From the cell containing the given text, extract its center point as (X, Y) coordinate. 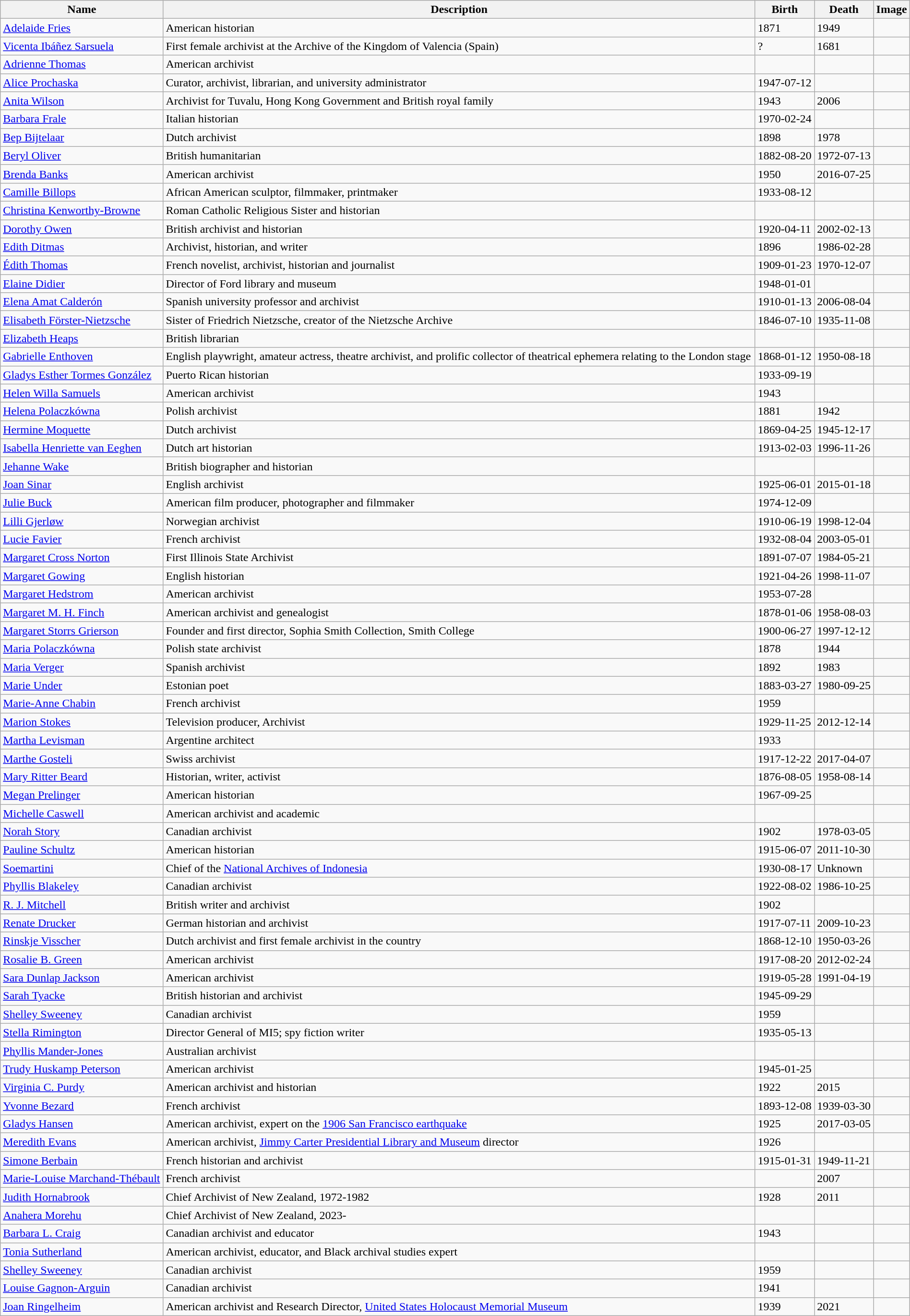
Director General of MI5; spy fiction writer (459, 1032)
American archivist, educator, and Black archival studies expert (459, 1252)
1925-06-01 (784, 484)
Television producer, Archivist (459, 722)
British librarian (459, 338)
Sarah Tyacke (82, 996)
1891-07-07 (784, 558)
Isabella Henriette van Eeghen (82, 448)
1958-08-03 (844, 612)
1970-12-07 (844, 265)
1915-01-31 (784, 1160)
Lilli Gjerløw (82, 521)
2017-03-05 (844, 1124)
Margaret Gowing (82, 576)
Julie Buck (82, 502)
First female archivist at the Archive of the Kingdom of Valencia (Spain) (459, 46)
Jehanne Wake (82, 466)
Phyllis Blakeley (82, 886)
Elisabeth Förster-Nietzsche (82, 320)
British biographer and historian (459, 466)
British historian and archivist (459, 996)
Adrienne Thomas (82, 64)
2015 (844, 1087)
Sara Dunlap Jackson (82, 978)
Mary Ritter Beard (82, 777)
1929-11-25 (784, 722)
Joan Ringelheim (82, 1306)
Elaine Didier (82, 284)
1980-09-25 (844, 685)
Spanish archivist (459, 667)
Name (82, 10)
1978 (844, 137)
? (784, 46)
French historian and archivist (459, 1160)
1932-08-04 (784, 539)
Founder and first director, Sophia Smith Collection, Smith College (459, 631)
British writer and archivist (459, 905)
Renate Drucker (82, 923)
Death (844, 10)
Birth (784, 10)
1846-07-10 (784, 320)
British archivist and historian (459, 229)
1868-01-12 (784, 357)
Historian, writer, activist (459, 777)
Virginia C. Purdy (82, 1087)
Michelle Caswell (82, 814)
Marie Under (82, 685)
R. J. Mitchell (82, 905)
Helena Polaczkówna (82, 411)
2002-02-13 (844, 229)
1949 (844, 28)
1881 (784, 411)
1922 (784, 1087)
Barbara L. Craig (82, 1233)
Margaret M. H. Finch (82, 612)
Polish state archivist (459, 649)
Archivist for Tuvalu, Hong Kong Government and British royal family (459, 101)
Soemartini (82, 868)
1935-05-13 (784, 1032)
2009-10-23 (844, 923)
1939-03-30 (844, 1105)
Dorothy Owen (82, 229)
Chief Archivist of New Zealand, 2023- (459, 1215)
Bep Bijtelaar (82, 137)
British humanitarian (459, 156)
Sister of Friedrich Nietzsche, creator of the Nietzsche Archive (459, 320)
Simone Berbain (82, 1160)
Judith Hornabrook (82, 1197)
Anita Wilson (82, 101)
1882-08-20 (784, 156)
Roman Catholic Religious Sister and historian (459, 210)
First Illinois State Archivist (459, 558)
Argentine architect (459, 740)
1945-01-25 (784, 1069)
Rinskje Visscher (82, 941)
English playwright, amateur actress, theatre archivist, and prolific collector of theatrical ephemera relating to the London stage (459, 357)
1898 (784, 137)
Polish archivist (459, 411)
1948-01-01 (784, 284)
Marie-Louise Marchand-Thébault (82, 1179)
2011 (844, 1197)
1917-08-20 (784, 959)
2003-05-01 (844, 539)
Megan Prelinger (82, 795)
1876-08-05 (784, 777)
1893-12-08 (784, 1105)
1900-06-27 (784, 631)
Phyllis Mander-Jones (82, 1051)
Spanish university professor and archivist (459, 302)
1986-02-28 (844, 247)
Anahera Morehu (82, 1215)
1958-08-14 (844, 777)
English historian (459, 576)
Norwegian archivist (459, 521)
1939 (784, 1306)
1978-03-05 (844, 832)
1928 (784, 1197)
Hermine Moquette (82, 430)
Christina Kenworthy-Browne (82, 210)
Édith Thomas (82, 265)
Margaret Cross Norton (82, 558)
Beryl Oliver (82, 156)
1869-04-25 (784, 430)
American archivist and Research Director, United States Holocaust Memorial Museum (459, 1306)
1947-07-12 (784, 83)
1998-11-07 (844, 576)
Trudy Huskamp Peterson (82, 1069)
Meredith Evans (82, 1142)
American archivist and academic (459, 814)
Margaret Hedstrom (82, 594)
2006 (844, 101)
Marion Stokes (82, 722)
1909-01-23 (784, 265)
1997-12-12 (844, 631)
1920-04-11 (784, 229)
1917-12-22 (784, 758)
Description (459, 10)
Alice Prochaska (82, 83)
Barbara Frale (82, 119)
Norah Story (82, 832)
Dutch art historian (459, 448)
2016-07-25 (844, 174)
2015-01-18 (844, 484)
1933-08-12 (784, 192)
Dutch archivist and first female archivist in the country (459, 941)
Camille Billops (82, 192)
1996-11-26 (844, 448)
1883-03-27 (784, 685)
Estonian poet (459, 685)
1878 (784, 649)
1972-07-13 (844, 156)
1986-10-25 (844, 886)
1941 (784, 1288)
1933 (784, 740)
2006-08-04 (844, 302)
Elena Amat Calderón (82, 302)
1871 (784, 28)
Australian archivist (459, 1051)
American archivist, Jimmy Carter Presidential Library and Museum director (459, 1142)
Stella Rimington (82, 1032)
1922-08-02 (784, 886)
French novelist, archivist, historian and journalist (459, 265)
Gabrielle Enthoven (82, 357)
African American sculptor, filmmaker, printmaker (459, 192)
American film producer, photographer and filmmaker (459, 502)
Marthe Gosteli (82, 758)
Yvonne Bezard (82, 1105)
1949-11-21 (844, 1160)
1868-12-10 (784, 941)
2021 (844, 1306)
1926 (784, 1142)
Edith Ditmas (82, 247)
1896 (784, 247)
1967-09-25 (784, 795)
1917-07-11 (784, 923)
Adelaide Fries (82, 28)
1950 (784, 174)
1945-12-17 (844, 430)
Gladys Esther Tormes González (82, 375)
Unknown (844, 868)
1925 (784, 1124)
2012-02-24 (844, 959)
2007 (844, 1179)
Maria Verger (82, 667)
1970-02-24 (784, 119)
English archivist (459, 484)
1921-04-26 (784, 576)
1984-05-21 (844, 558)
Marie-Anne Chabin (82, 704)
1945-09-29 (784, 996)
Vicenta Ibáñez Sarsuela (82, 46)
Archivist, historian, and writer (459, 247)
1681 (844, 46)
1910-06-19 (784, 521)
Tonia Sutherland (82, 1252)
Helen Willa Samuels (82, 393)
American archivist, expert on the 1906 San Francisco earthquake (459, 1124)
1983 (844, 667)
Canadian archivist and educator (459, 1233)
2012-12-14 (844, 722)
Louise Gagnon-Arguin (82, 1288)
1944 (844, 649)
Chief Archivist of New Zealand, 1972-1982 (459, 1197)
1974-12-09 (784, 502)
2017-04-07 (844, 758)
Puerto Rican historian (459, 375)
1935-11-08 (844, 320)
1998-12-04 (844, 521)
Chief of the National Archives of Indonesia (459, 868)
1919-05-28 (784, 978)
Brenda Banks (82, 174)
Martha Levisman (82, 740)
1930-08-17 (784, 868)
Director of Ford library and museum (459, 284)
Swiss archivist (459, 758)
Lucie Favier (82, 539)
1950-03-26 (844, 941)
Elizabeth Heaps (82, 338)
1892 (784, 667)
Joan Sinar (82, 484)
American archivist and historian (459, 1087)
Pauline Schultz (82, 850)
Image (892, 10)
1942 (844, 411)
Gladys Hansen (82, 1124)
Curator, archivist, librarian, and university administrator (459, 83)
Margaret Storrs Grierson (82, 631)
1953-07-28 (784, 594)
2011-10-30 (844, 850)
American archivist and genealogist (459, 612)
1913-02-03 (784, 448)
1915-06-07 (784, 850)
1991-04-19 (844, 978)
Rosalie B. Green (82, 959)
1910-01-13 (784, 302)
1933-09-19 (784, 375)
Italian historian (459, 119)
1950-08-18 (844, 357)
German historian and archivist (459, 923)
1878-01-06 (784, 612)
Maria Polaczkówna (82, 649)
